Output the [x, y] coordinate of the center of the cell containing the given text.  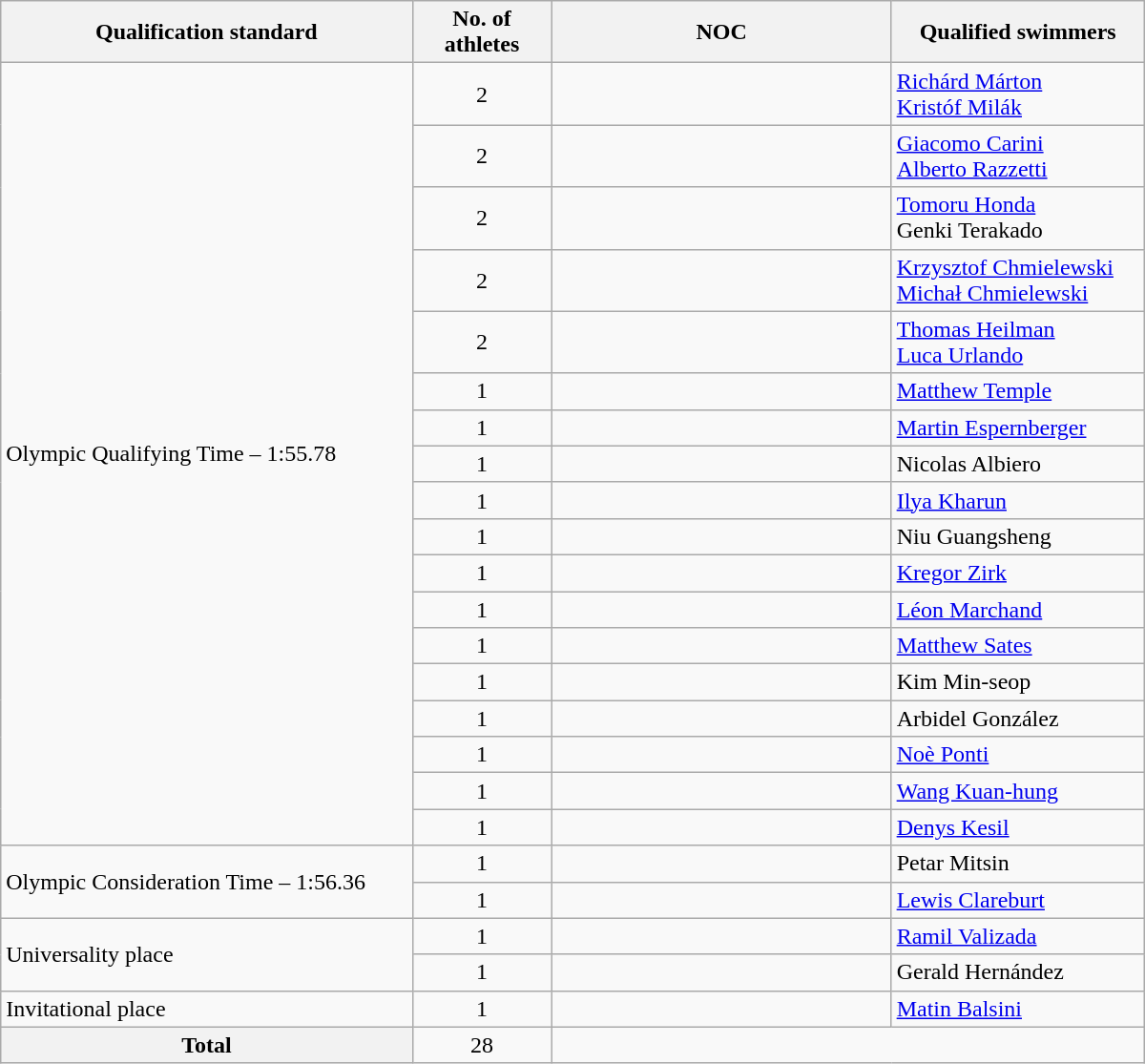
Matthew Sates [1017, 646]
No. of athletes [482, 32]
Noè Ponti [1017, 755]
Giacomo CariniAlberto Razzetti [1017, 156]
Wang Kuan-hung [1017, 791]
Thomas HeilmanLuca Urlando [1017, 342]
Kregor Zirk [1017, 573]
28 [482, 1045]
Invitational place [206, 1009]
NOC [721, 32]
Olympic Consideration Time – 1:56.36 [206, 882]
Qualified swimmers [1017, 32]
Kim Min-seop [1017, 682]
Olympic Qualifying Time – 1:55.78 [206, 454]
Matin Balsini [1017, 1009]
Ilya Kharun [1017, 500]
Nicolas Albiero [1017, 464]
Martin Espernberger [1017, 428]
Niu Guangsheng [1017, 536]
Arbidel González [1017, 719]
Total [206, 1045]
Ramil Valizada [1017, 936]
Qualification standard [206, 32]
Gerald Hernández [1017, 972]
Matthew Temple [1017, 391]
Richárd MártonKristóf Milák [1017, 94]
Denys Kesil [1017, 827]
Lewis Clareburt [1017, 900]
Petar Mitsin [1017, 864]
Universality place [206, 954]
Tomoru HondaGenki Terakado [1017, 218]
Krzysztof ChmielewskiMichał Chmielewski [1017, 281]
Léon Marchand [1017, 610]
